Scan for the cell matching the given text and deliver its (X, Y) coordinate at center. 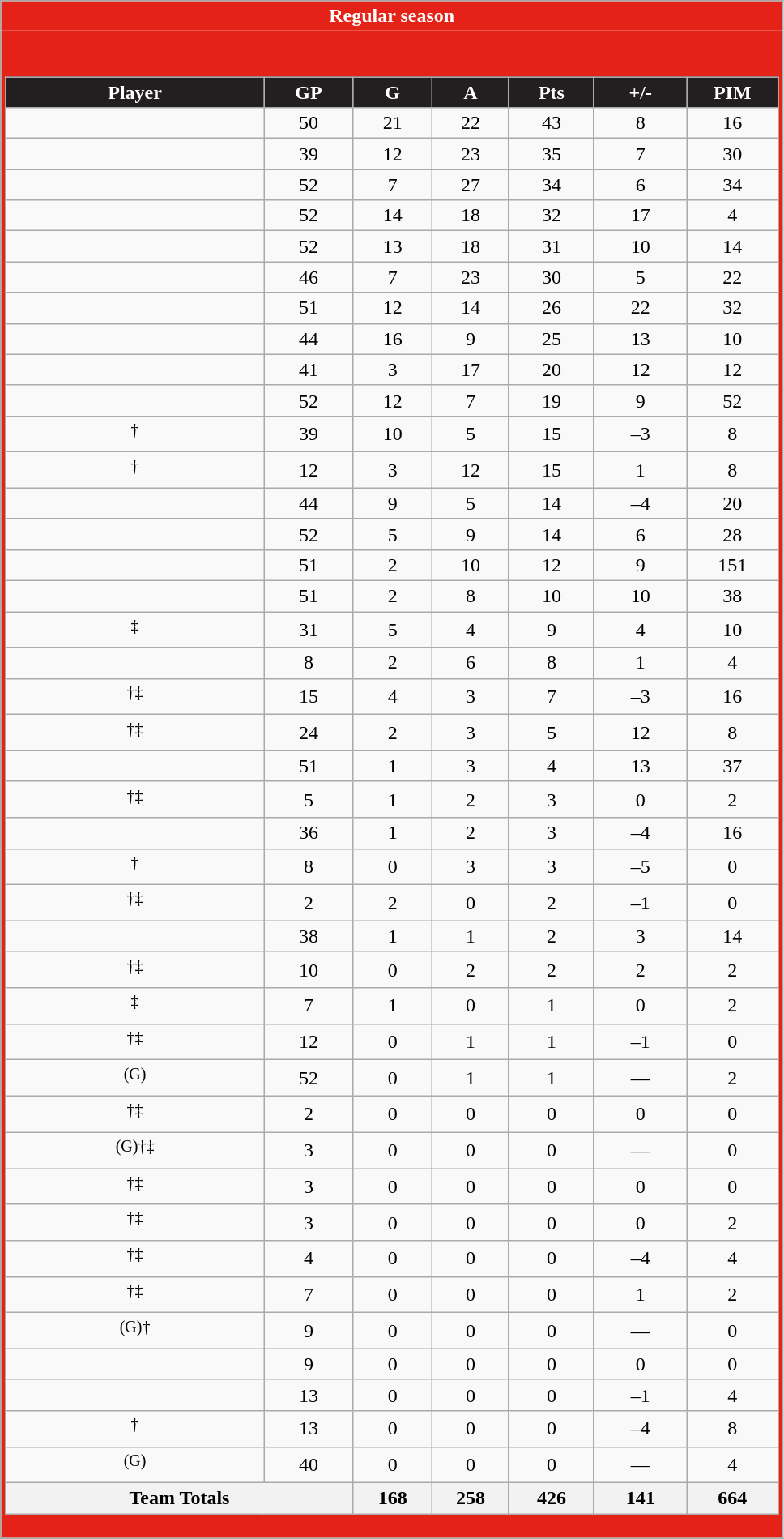
21 (393, 123)
43 (551, 123)
27 (470, 185)
664 (732, 1498)
37 (732, 766)
Pts (551, 92)
41 (309, 370)
GP (309, 92)
258 (470, 1498)
A (470, 92)
50 (309, 123)
141 (640, 1498)
–5 (640, 867)
40 (309, 1465)
Player (134, 92)
Team Totals (180, 1498)
Regular season (392, 16)
46 (309, 277)
168 (393, 1498)
28 (732, 534)
426 (551, 1498)
35 (551, 154)
+/- (640, 92)
PIM (732, 92)
(G)† (134, 1331)
26 (551, 308)
G (393, 92)
36 (309, 833)
151 (732, 566)
24 (309, 733)
(G)†‡ (134, 1151)
25 (551, 339)
19 (551, 400)
